Output the [X, Y] coordinate of the center of the cell containing the given text.  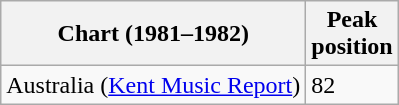
Peak position [352, 34]
Chart (1981–1982) [154, 34]
Australia (Kent Music Report) [154, 85]
82 [352, 85]
